Search for the cell housing the specified text and yield its [X, Y] center coordinate. 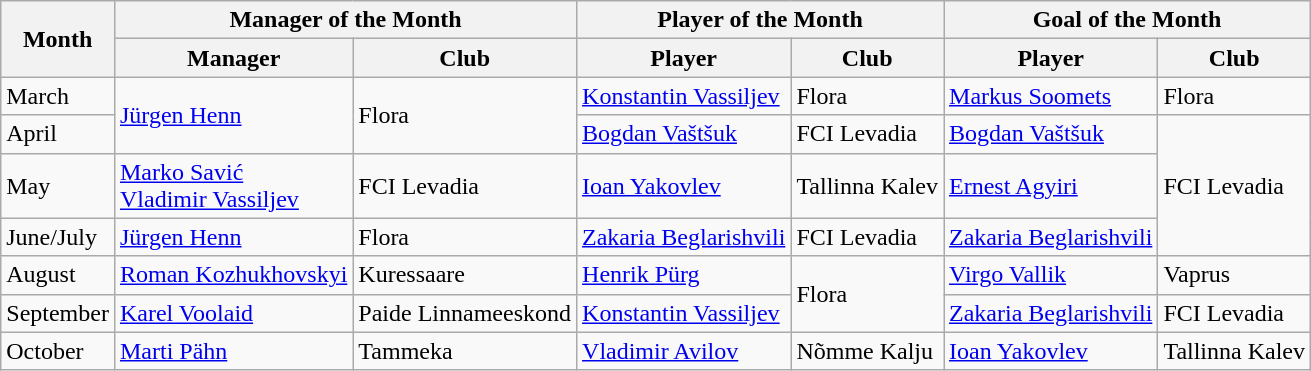
Month [58, 39]
Goal of the Month [1128, 20]
Markus Soomets [1051, 96]
Manager [233, 58]
Player of the Month [760, 20]
Karel Voolaid [233, 313]
Roman Kozhukhovskyi [233, 275]
Nõmme Kalju [868, 351]
April [58, 134]
Vaprus [1234, 275]
May [58, 186]
Henrik Pürg [684, 275]
Manager of the Month [345, 20]
Ernest Agyiri [1051, 186]
October [58, 351]
Vladimir Avilov [684, 351]
Kuressaare [465, 275]
Marko Savić Vladimir Vassiljev [233, 186]
August [58, 275]
June/July [58, 237]
Tammeka [465, 351]
Marti Pähn [233, 351]
Paide Linnameeskond [465, 313]
March [58, 96]
September [58, 313]
Virgo Vallik [1051, 275]
